From the cell containing the given text, extract its center point as [X, Y] coordinate. 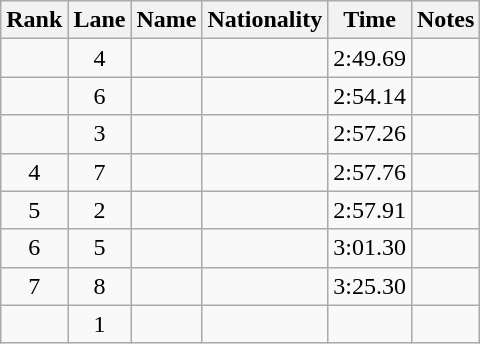
2:57.76 [370, 172]
Rank [34, 20]
2:54.14 [370, 96]
8 [100, 286]
3 [100, 134]
Lane [100, 20]
3:01.30 [370, 248]
Notes [445, 20]
2:57.26 [370, 134]
Name [166, 20]
2:49.69 [370, 58]
1 [100, 324]
3:25.30 [370, 286]
2 [100, 210]
2:57.91 [370, 210]
Nationality [265, 20]
Time [370, 20]
